Return (X, Y) of the center of cell containing provided text 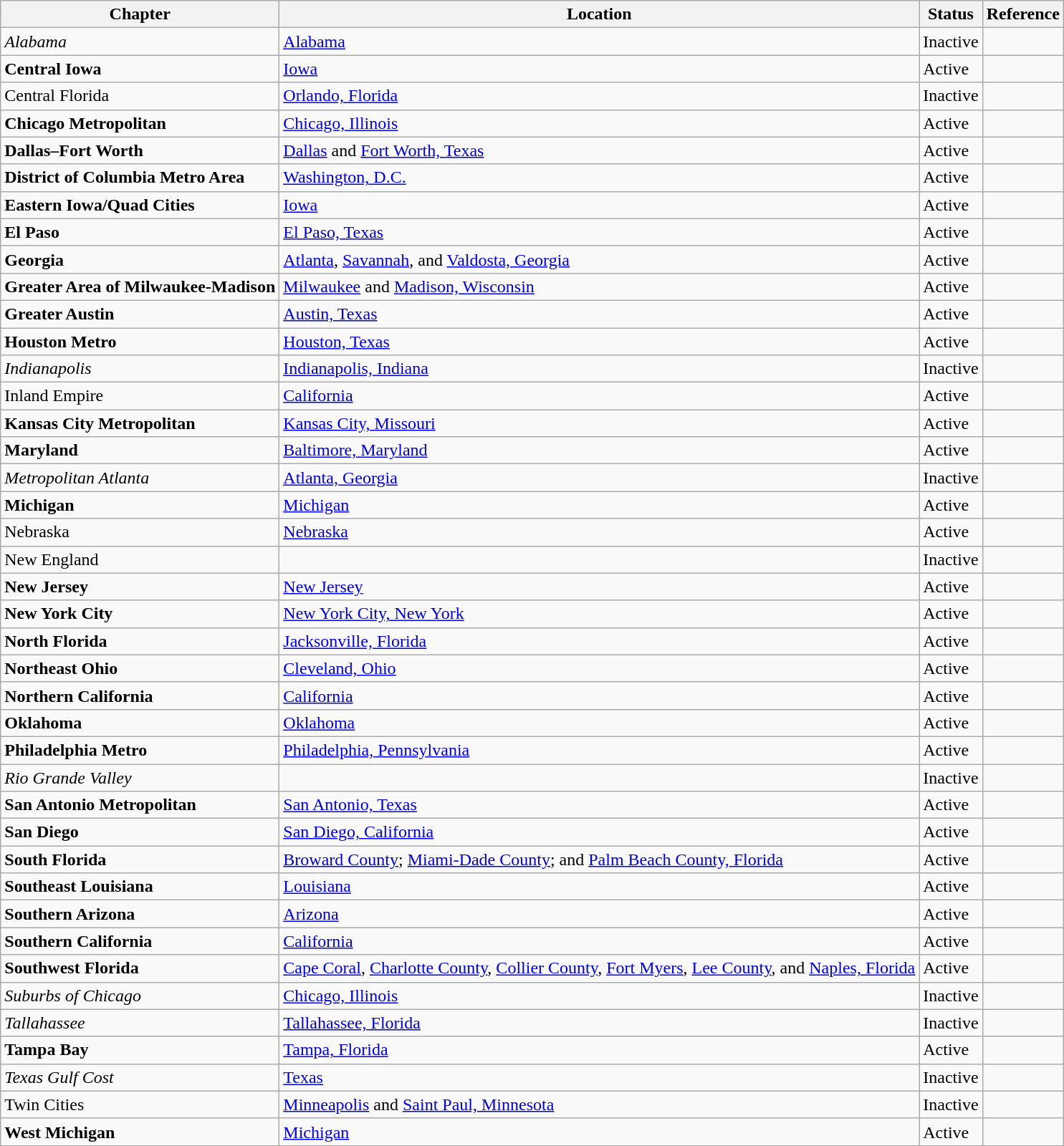
Tallahassee (140, 1023)
New York City, New York (599, 614)
Location (599, 14)
Broward County; Miami-Dade County; and Palm Beach County, Florida (599, 860)
Central Florida (140, 96)
Indianapolis, Indiana (599, 369)
Jacksonville, Florida (599, 641)
Eastern Iowa/Quad Cities (140, 205)
Greater Austin (140, 314)
Atlanta, Georgia (599, 478)
Maryland (140, 451)
Inland Empire (140, 396)
Central Iowa (140, 69)
Kansas City, Missouri (599, 423)
Atlanta, Savannah, and Valdosta, Georgia (599, 259)
Dallas and Fort Worth, Texas (599, 150)
District of Columbia Metro Area (140, 178)
Texas (599, 1077)
Dallas–Fort Worth (140, 150)
Northeast Ohio (140, 668)
Chicago Metropolitan (140, 123)
Indianapolis (140, 369)
Southern Arizona (140, 914)
Chapter (140, 14)
Reference (1023, 14)
Washington, D.C. (599, 178)
Baltimore, Maryland (599, 451)
Philadelphia Metro (140, 750)
Southern California (140, 941)
Philadelphia, Pennsylvania (599, 750)
Houston Metro (140, 342)
Georgia (140, 259)
El Paso, Texas (599, 232)
Houston, Texas (599, 342)
Cape Coral, Charlotte County, Collier County, Fort Myers, Lee County, and Naples, Florida (599, 968)
San Diego (140, 832)
Kansas City Metropolitan (140, 423)
Orlando, Florida (599, 96)
Milwaukee and Madison, Wisconsin (599, 286)
Greater Area of Milwaukee-Madison (140, 286)
Southwest Florida (140, 968)
San Diego, California (599, 832)
Twin Cities (140, 1104)
Cleveland, Ohio (599, 668)
West Michigan (140, 1132)
South Florida (140, 860)
Austin, Texas (599, 314)
Northern California (140, 695)
Texas Gulf Cost (140, 1077)
Tallahassee, Florida (599, 1023)
Southeast Louisiana (140, 887)
Arizona (599, 914)
Louisiana (599, 887)
Metropolitan Atlanta (140, 478)
Tampa Bay (140, 1050)
New England (140, 559)
Minneapolis and Saint Paul, Minnesota (599, 1104)
Tampa, Florida (599, 1050)
North Florida (140, 641)
Rio Grande Valley (140, 777)
Status (951, 14)
New York City (140, 614)
El Paso (140, 232)
San Antonio Metropolitan (140, 805)
Suburbs of Chicago (140, 996)
San Antonio, Texas (599, 805)
